Output the (X, Y) coordinate of the center of the cell containing the given text.  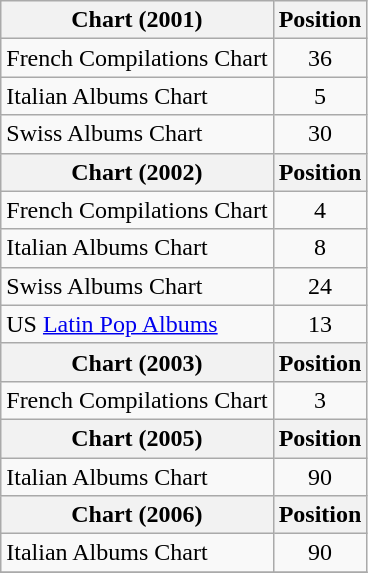
3 (320, 400)
Chart (2005) (137, 438)
Chart (2006) (137, 515)
Chart (2001) (137, 20)
Chart (2002) (137, 172)
8 (320, 248)
30 (320, 134)
4 (320, 210)
36 (320, 58)
24 (320, 286)
13 (320, 324)
Chart (2003) (137, 362)
5 (320, 96)
US Latin Pop Albums (137, 324)
